Extract the (x, y) coordinate from the center of the cell holding the provided text.  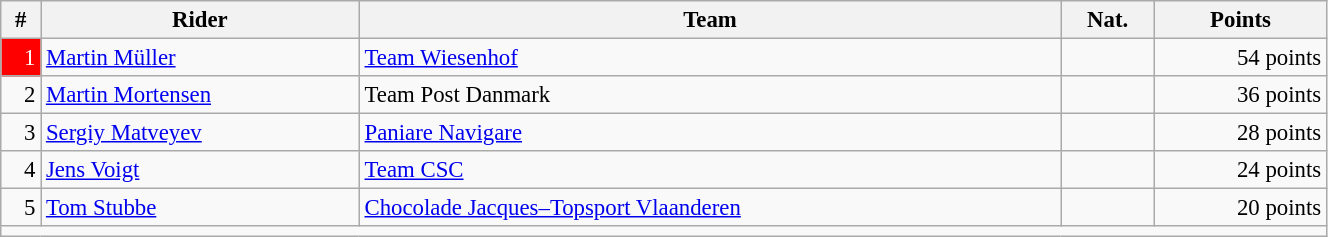
1 (21, 58)
2 (21, 95)
Team (710, 20)
Sergiy Matveyev (200, 133)
Nat. (1108, 20)
# (21, 20)
3 (21, 133)
54 points (1241, 58)
Points (1241, 20)
Team Wiesenhof (710, 58)
Martin Mortensen (200, 95)
Martin Müller (200, 58)
Tom Stubbe (200, 208)
Paniare Navigare (710, 133)
5 (21, 208)
4 (21, 170)
Team Post Danmark (710, 95)
24 points (1241, 170)
20 points (1241, 208)
Rider (200, 20)
Jens Voigt (200, 170)
36 points (1241, 95)
Team CSC (710, 170)
Chocolade Jacques–Topsport Vlaanderen (710, 208)
28 points (1241, 133)
